For the text-containing cell, return its midpoint in [X, Y] coordinate format. 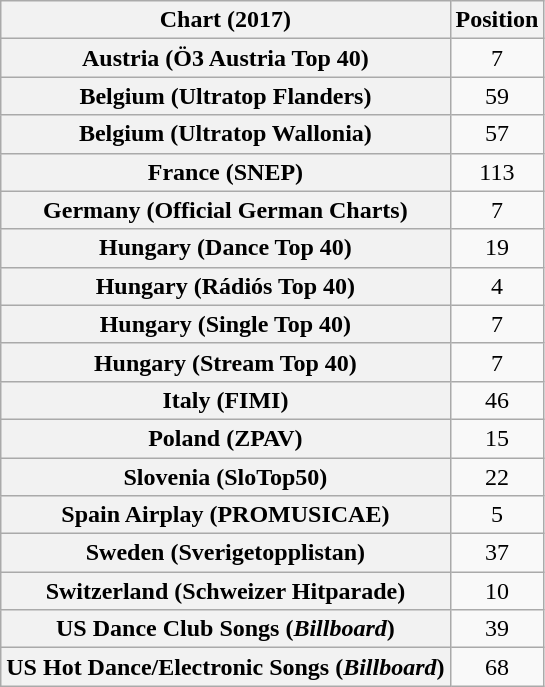
46 [497, 400]
Spain Airplay (PROMUSICAE) [226, 515]
US Hot Dance/Electronic Songs (Billboard) [226, 667]
France (SNEP) [226, 172]
Hungary (Single Top 40) [226, 324]
Hungary (Rádiós Top 40) [226, 286]
39 [497, 629]
113 [497, 172]
10 [497, 591]
Belgium (Ultratop Flanders) [226, 96]
37 [497, 553]
68 [497, 667]
Austria (Ö3 Austria Top 40) [226, 58]
59 [497, 96]
Chart (2017) [226, 20]
Hungary (Dance Top 40) [226, 248]
Position [497, 20]
US Dance Club Songs (Billboard) [226, 629]
Poland (ZPAV) [226, 438]
Germany (Official German Charts) [226, 210]
Hungary (Stream Top 40) [226, 362]
57 [497, 134]
22 [497, 477]
Switzerland (Schweizer Hitparade) [226, 591]
15 [497, 438]
5 [497, 515]
Belgium (Ultratop Wallonia) [226, 134]
Sweden (Sverigetopplistan) [226, 553]
Italy (FIMI) [226, 400]
19 [497, 248]
4 [497, 286]
Slovenia (SloTop50) [226, 477]
